Pinpoint the cell where the given text exists, returning its (X, Y) midpoint coordinate. 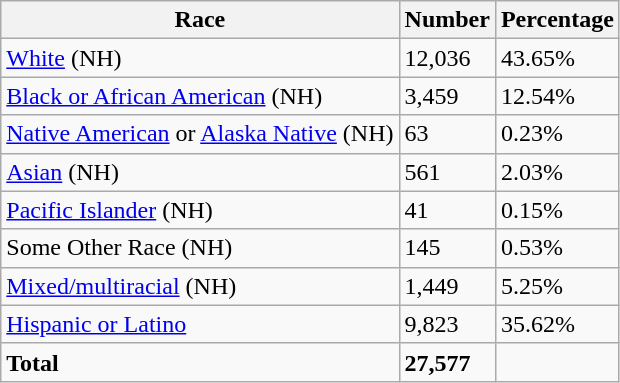
561 (447, 172)
Hispanic or Latino (200, 324)
Black or African American (NH) (200, 96)
Native American or Alaska Native (NH) (200, 134)
2.03% (557, 172)
12,036 (447, 58)
35.62% (557, 324)
145 (447, 248)
63 (447, 134)
Mixed/multiracial (NH) (200, 286)
Percentage (557, 20)
5.25% (557, 286)
0.53% (557, 248)
41 (447, 210)
Total (200, 362)
Pacific Islander (NH) (200, 210)
Race (200, 20)
Asian (NH) (200, 172)
Number (447, 20)
3,459 (447, 96)
9,823 (447, 324)
43.65% (557, 58)
0.15% (557, 210)
27,577 (447, 362)
Some Other Race (NH) (200, 248)
1,449 (447, 286)
12.54% (557, 96)
White (NH) (200, 58)
0.23% (557, 134)
